Pinpoint the cell where the given text exists, returning its [x, y] midpoint coordinate. 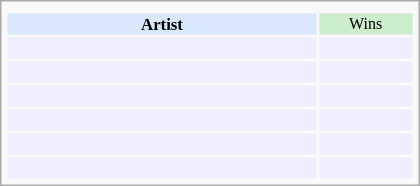
Wins [366, 24]
Artist [162, 24]
